Capture the cell that displays the provided text and extract its [x, y] central coordinate. 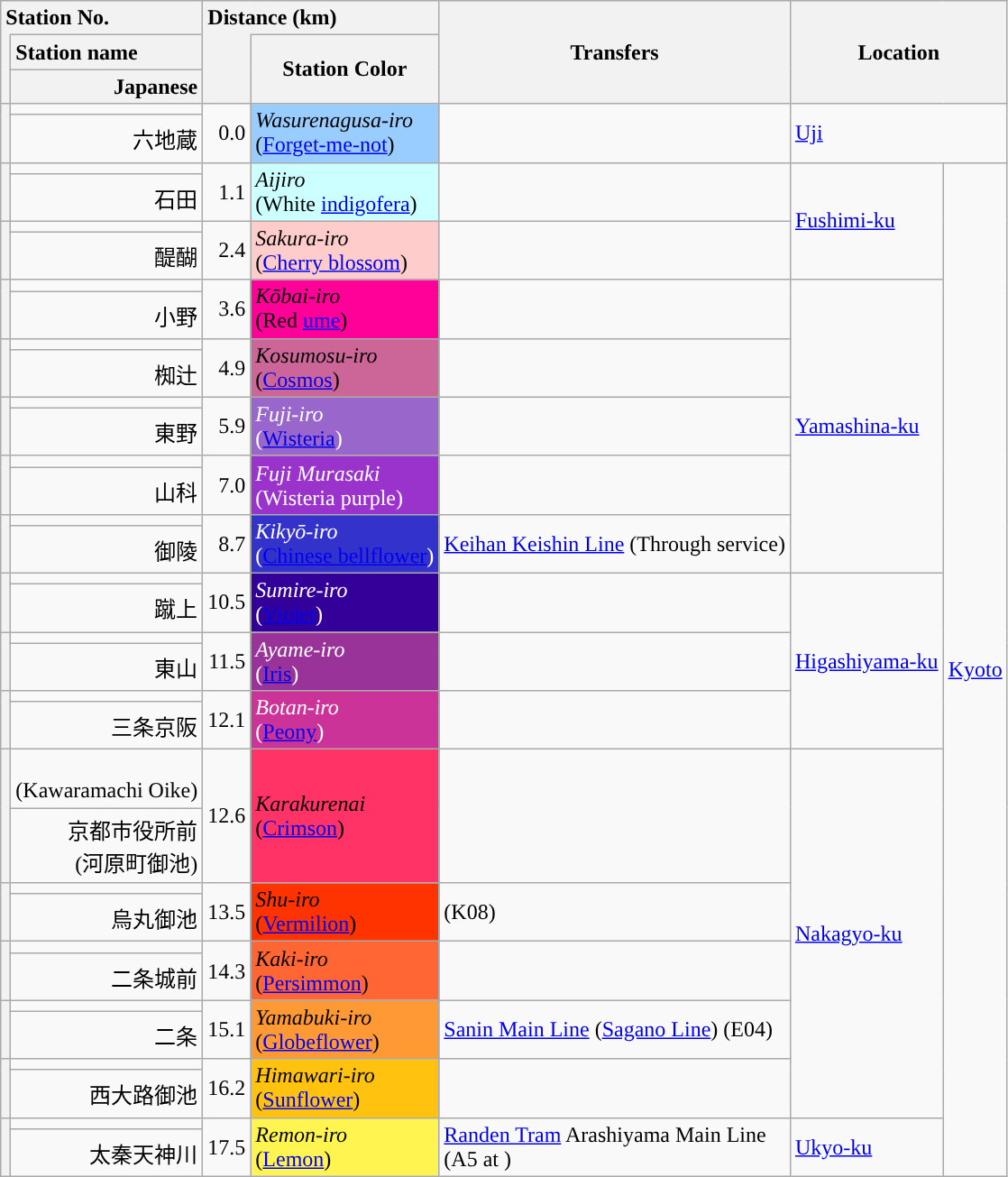
8.7 [227, 543]
11.5 [227, 660]
Himawari-iro(Sunflower) [344, 1088]
Fushimi-ku [866, 221]
Karakurenai(Crimson) [344, 816]
Fuji-iro(Wisteria) [344, 426]
Ukyo-ku [866, 1147]
Remon-iro(Lemon) [344, 1147]
3.6 [227, 308]
Aijiro (White indigofera) [344, 191]
Kyoto [976, 669]
Sanin Main Line (Sagano Line) (E04) [615, 1030]
Wasurenagusa-iro(Forget-me-not) [344, 133]
5.9 [227, 426]
Botan-iro(Peony) [344, 720]
京都市役所前 (河原町御池) [106, 846]
Nakagyo-ku [866, 933]
Higashiyama-ku [866, 660]
13.5 [227, 913]
12.1 [227, 720]
東野 [106, 433]
16.2 [227, 1088]
石田 [106, 197]
Sumire-iro(Violet) [344, 602]
醍醐 [106, 256]
Ayame-iro(Iris) [344, 660]
10.5 [227, 602]
Transfers [615, 52]
7.0 [227, 485]
二条城前 [106, 976]
椥辻 [106, 373]
Japanese [106, 87]
Uji [898, 133]
1.1 [227, 191]
Kikyō-iro(Chinese bellflower) [344, 543]
(Kawaramachi Oike) [106, 779]
六地蔵 [106, 139]
12.6 [227, 816]
0.0 [227, 133]
Kōbai-iro(Red ume) [344, 308]
太秦天神川 [106, 1153]
14.3 [227, 970]
三条京阪 [106, 725]
Shu-iro(Vermilion) [344, 913]
山科 [106, 491]
御陵 [106, 550]
2.4 [227, 251]
蹴上 [106, 608]
4.9 [227, 368]
Station Color [344, 69]
Station No. [102, 18]
西大路御池 [106, 1093]
Randen Tram Arashiyama Main Line (A5 at ) [615, 1147]
Kaki-iro(Persimmon) [344, 970]
17.5 [227, 1147]
Yamashina-ku [866, 426]
Location [898, 52]
Distance (km) [321, 18]
二条 [106, 1035]
Station name [106, 52]
烏丸御池 [106, 918]
Kosumosu-iro(Cosmos) [344, 368]
Yamabuki-iro(Globeflower) [344, 1030]
小野 [106, 314]
(K08) [615, 913]
Keihan Keishin Line (Through service) [615, 543]
東山 [106, 667]
Fuji Murasaki(Wisteria purple) [344, 485]
Sakura-iro(Cherry blossom) [344, 251]
15.1 [227, 1030]
